Return the [x, y] coordinate for the center point of the cell that contains the specified text.  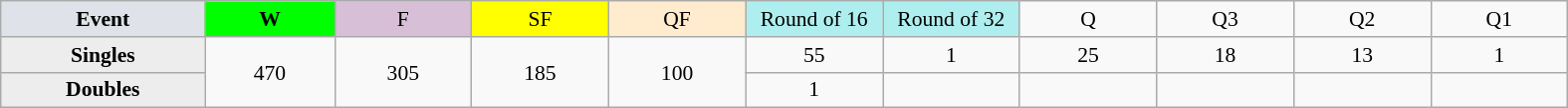
Doubles [104, 90]
100 [677, 72]
SF [541, 19]
185 [541, 72]
Q3 [1226, 19]
305 [403, 72]
13 [1362, 55]
18 [1226, 55]
55 [814, 55]
Q1 [1499, 19]
QF [677, 19]
Round of 32 [951, 19]
470 [270, 72]
F [403, 19]
Singles [104, 55]
Round of 16 [814, 19]
W [270, 19]
Q2 [1362, 19]
25 [1088, 55]
Event [104, 19]
Q [1088, 19]
